Identify which cell holds the provided text, then report its [x, y] central coordinate. 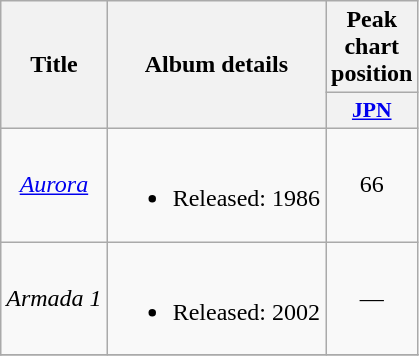
66 [372, 184]
Armada 1 [54, 298]
Album details [216, 65]
Aurora [54, 184]
Released: 1986 [216, 184]
Released: 2002 [216, 298]
JPN [372, 111]
Title [54, 65]
Peak chart position [372, 47]
— [372, 298]
